Extract the [X, Y] coordinate from the center of the cell holding the provided text.  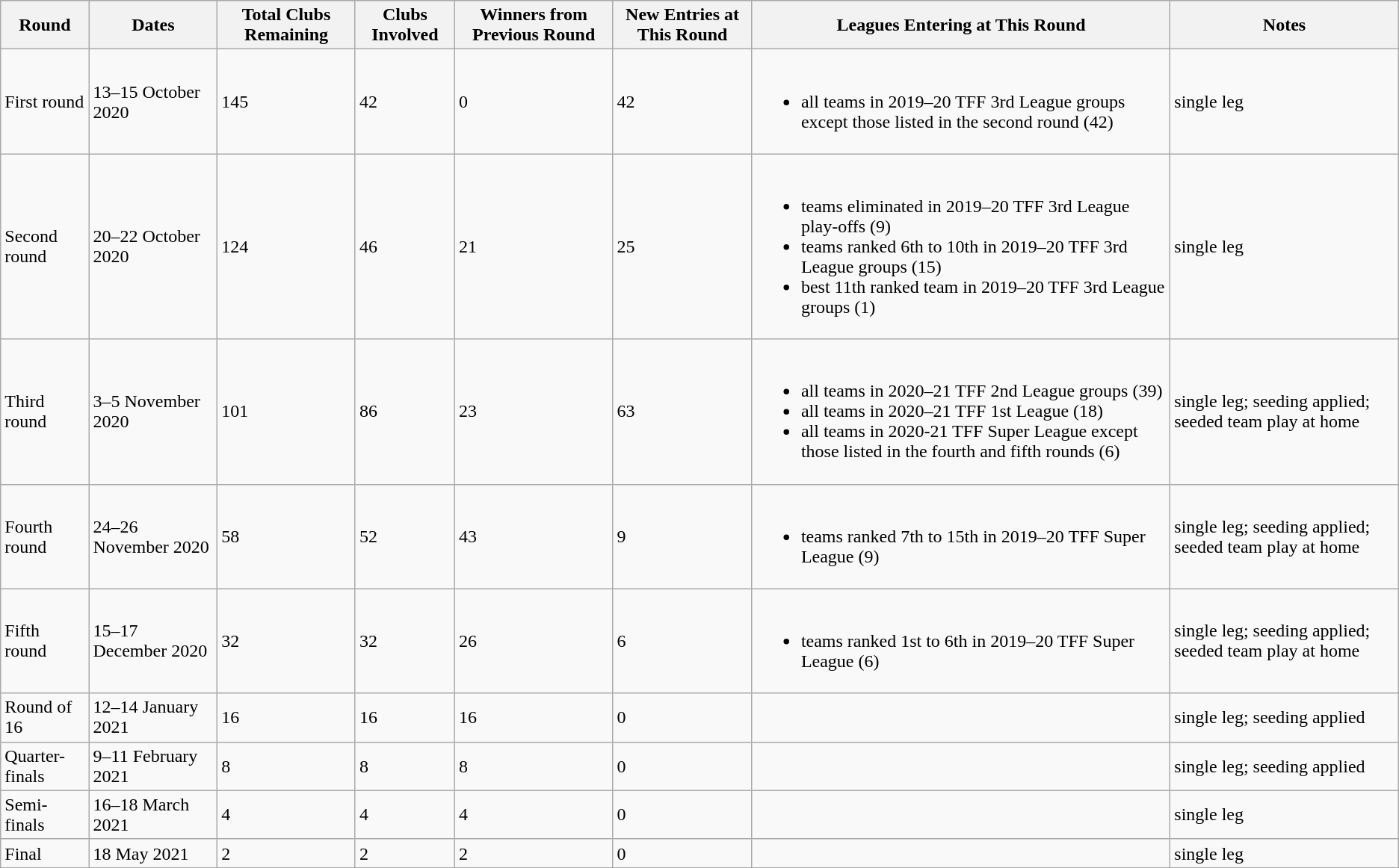
Second round [45, 247]
15–17 December 2020 [153, 641]
Fifth round [45, 641]
Final [45, 853]
Round [45, 25]
20–22 October 2020 [153, 247]
23 [534, 412]
26 [534, 641]
24–26 November 2020 [153, 536]
teams ranked 7th to 15th in 2019–20 TFF Super League (9) [961, 536]
Leagues Entering at This Round [961, 25]
46 [405, 247]
25 [682, 247]
63 [682, 412]
21 [534, 247]
9–11 February 2021 [153, 766]
Third round [45, 412]
Quarter-finals [45, 766]
6 [682, 641]
43 [534, 536]
18 May 2021 [153, 853]
Semi-finals [45, 814]
124 [287, 247]
Dates [153, 25]
teams ranked 1st to 6th in 2019–20 TFF Super League (6) [961, 641]
13–15 October 2020 [153, 102]
Total Clubs Remaining [287, 25]
86 [405, 412]
New Entries at This Round [682, 25]
101 [287, 412]
9 [682, 536]
52 [405, 536]
Winners from Previous Round [534, 25]
First round [45, 102]
Fourth round [45, 536]
Notes [1284, 25]
16–18 March 2021 [153, 814]
58 [287, 536]
Round of 16 [45, 717]
Clubs Involved [405, 25]
145 [287, 102]
12–14 January 2021 [153, 717]
3–5 November 2020 [153, 412]
all teams in 2019–20 TFF 3rd League groups except those listed in the second round (42) [961, 102]
